Provide the [x, y] coordinate of the cell's center where the given text is located.  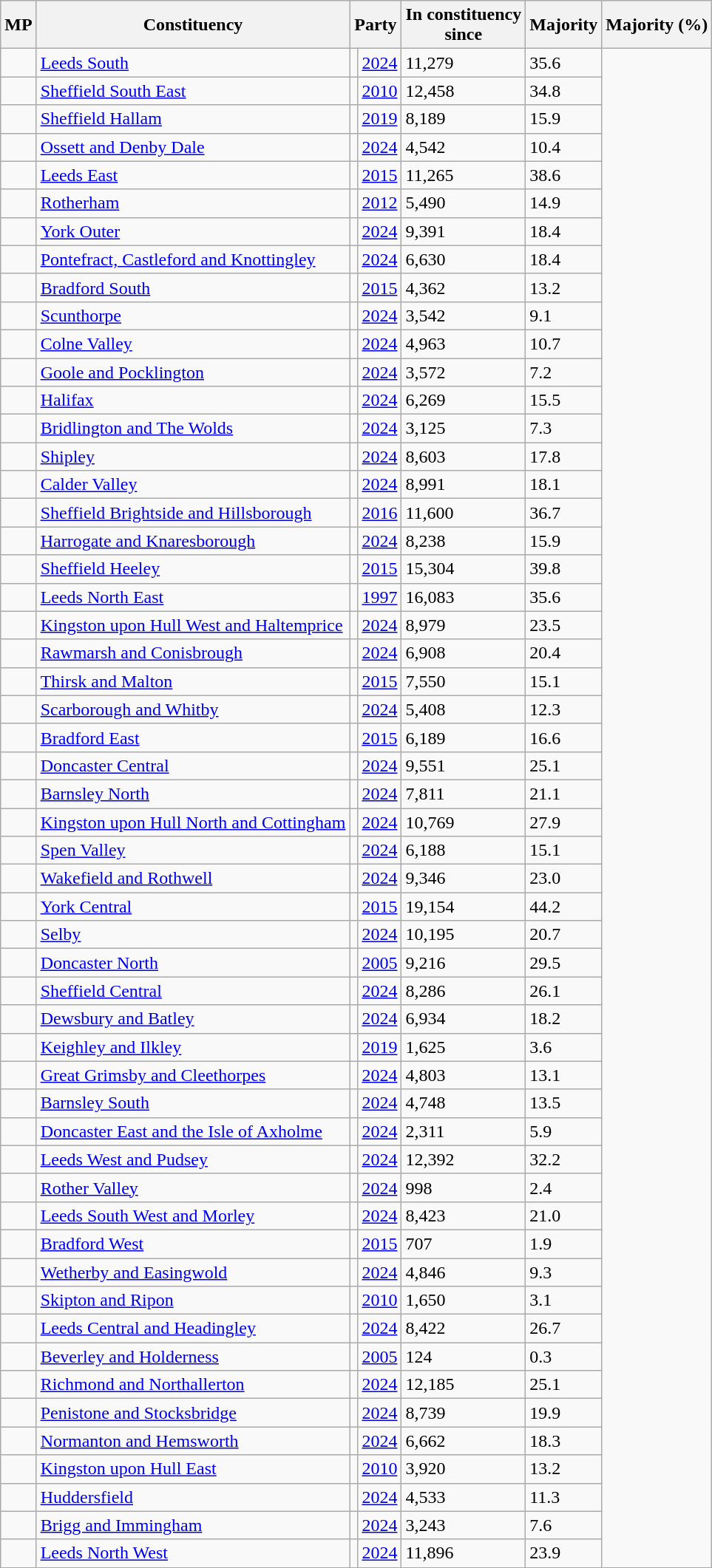
Kingston upon Hull West and Haltemprice [193, 625]
Leeds West and Pudsey [193, 1159]
16,083 [464, 597]
12.3 [563, 709]
In constituencysince [464, 25]
6,269 [464, 400]
5,408 [464, 709]
Doncaster East and the Isle of Axholme [193, 1131]
36.7 [563, 513]
21.0 [563, 1216]
Bradford East [193, 737]
4,846 [464, 1272]
Spen Valley [193, 851]
10.7 [563, 344]
26.7 [563, 1329]
3,572 [464, 372]
3,125 [464, 429]
15.5 [563, 400]
Leeds Central and Headingley [193, 1329]
20.7 [563, 935]
6,908 [464, 653]
3.6 [563, 1047]
Colne Valley [193, 344]
Leeds North East [193, 597]
38.6 [563, 175]
26.1 [563, 991]
1,625 [464, 1047]
8,739 [464, 1413]
Penistone and Stocksbridge [193, 1413]
7.3 [563, 429]
8,979 [464, 625]
1997 [380, 597]
Harrogate and Knaresborough [193, 541]
Thirsk and Malton [193, 681]
29.5 [563, 963]
9,551 [464, 766]
Shipley [193, 457]
Sheffield Hallam [193, 119]
Wetherby and Easingwold [193, 1272]
Scunthorpe [193, 316]
14.9 [563, 203]
7.6 [563, 1525]
Keighley and Ilkley [193, 1047]
8,286 [464, 991]
7,550 [464, 681]
6,189 [464, 737]
6,934 [464, 1019]
Selby [193, 935]
Beverley and Holderness [193, 1357]
11,279 [464, 63]
Rotherham [193, 203]
8,423 [464, 1216]
Kingston upon Hull North and Cottingham [193, 822]
Wakefield and Rothwell [193, 879]
1.9 [563, 1244]
Sheffield Heeley [193, 569]
9.3 [563, 1272]
11.3 [563, 1497]
11,265 [464, 175]
Doncaster Central [193, 766]
21.1 [563, 794]
39.8 [563, 569]
9.1 [563, 316]
23.5 [563, 625]
8,991 [464, 485]
11,896 [464, 1553]
2.4 [563, 1187]
Calder Valley [193, 485]
Ossett and Denby Dale [193, 147]
Leeds North West [193, 1553]
Kingston upon Hull East [193, 1469]
4,748 [464, 1103]
9,391 [464, 231]
Bridlington and The Wolds [193, 429]
20.4 [563, 653]
York Central [193, 907]
19,154 [464, 907]
6,662 [464, 1441]
Skipton and Ripon [193, 1301]
12,458 [464, 91]
MP [18, 25]
Huddersfield [193, 1497]
Leeds South West and Morley [193, 1216]
Party [376, 25]
Leeds South [193, 63]
Rawmarsh and Conisbrough [193, 653]
Sheffield Brightside and Hillsborough [193, 513]
Goole and Pocklington [193, 372]
4,533 [464, 1497]
Brigg and Immingham [193, 1525]
7,811 [464, 794]
Scarborough and Whitby [193, 709]
Constituency [193, 25]
9,346 [464, 879]
9,216 [464, 963]
18.2 [563, 1019]
Doncaster North [193, 963]
8,603 [464, 457]
Pontefract, Castleford and Knottingley [193, 259]
5.9 [563, 1131]
1,650 [464, 1301]
23.0 [563, 879]
32.2 [563, 1159]
2,311 [464, 1131]
4,803 [464, 1075]
16.6 [563, 737]
124 [464, 1357]
11,600 [464, 513]
10,195 [464, 935]
Rother Valley [193, 1187]
8,238 [464, 541]
4,963 [464, 344]
8,189 [464, 119]
3,920 [464, 1469]
27.9 [563, 822]
6,630 [464, 259]
Normanton and Hemsworth [193, 1441]
Barnsley North [193, 794]
Dewsbury and Batley [193, 1019]
707 [464, 1244]
34.8 [563, 91]
Halifax [193, 400]
18.3 [563, 1441]
17.8 [563, 457]
York Outer [193, 231]
7.2 [563, 372]
Majority (%) [657, 25]
3.1 [563, 1301]
2012 [380, 203]
2016 [380, 513]
3,542 [464, 316]
4,542 [464, 147]
Leeds East [193, 175]
12,392 [464, 1159]
44.2 [563, 907]
23.9 [563, 1553]
15,304 [464, 569]
998 [464, 1187]
13.1 [563, 1075]
4,362 [464, 287]
10,769 [464, 822]
Majority [563, 25]
Barnsley South [193, 1103]
8,422 [464, 1329]
0.3 [563, 1357]
19.9 [563, 1413]
3,243 [464, 1525]
12,185 [464, 1385]
13.5 [563, 1103]
10.4 [563, 147]
18.1 [563, 485]
6,188 [464, 851]
Bradford West [193, 1244]
Great Grimsby and Cleethorpes [193, 1075]
Sheffield South East [193, 91]
Sheffield Central [193, 991]
Richmond and Northallerton [193, 1385]
5,490 [464, 203]
Bradford South [193, 287]
